Extract the (X, Y) coordinate from the center of the cell holding the provided text.  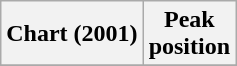
Peakposition (189, 34)
Chart (2001) (72, 34)
